Capture the cell that displays the provided text and extract its (X, Y) central coordinate. 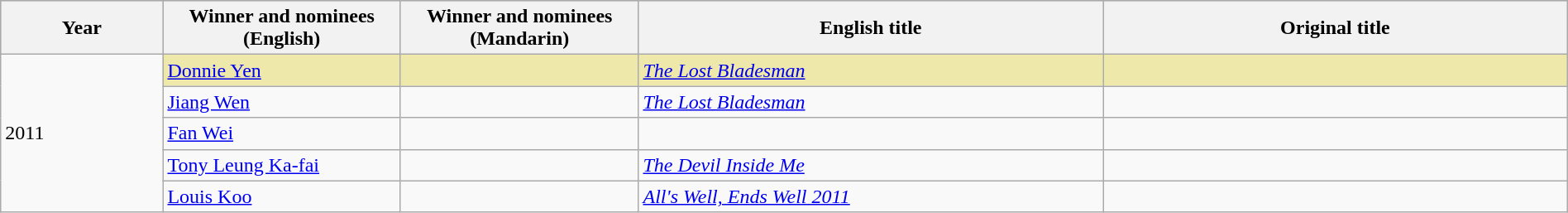
Donnie Yen (282, 70)
Jiang Wen (282, 102)
English title (871, 28)
Fan Wei (282, 133)
Winner and nominees(English) (282, 28)
Tony Leung Ka-fai (282, 165)
All's Well, Ends Well 2011 (871, 196)
Year (82, 28)
Winner and nominees(Mandarin) (519, 28)
2011 (82, 133)
Louis Koo (282, 196)
The Devil Inside Me (871, 165)
Original title (1336, 28)
